Provide the (x, y) coordinate of the cell's center where the given text is located.  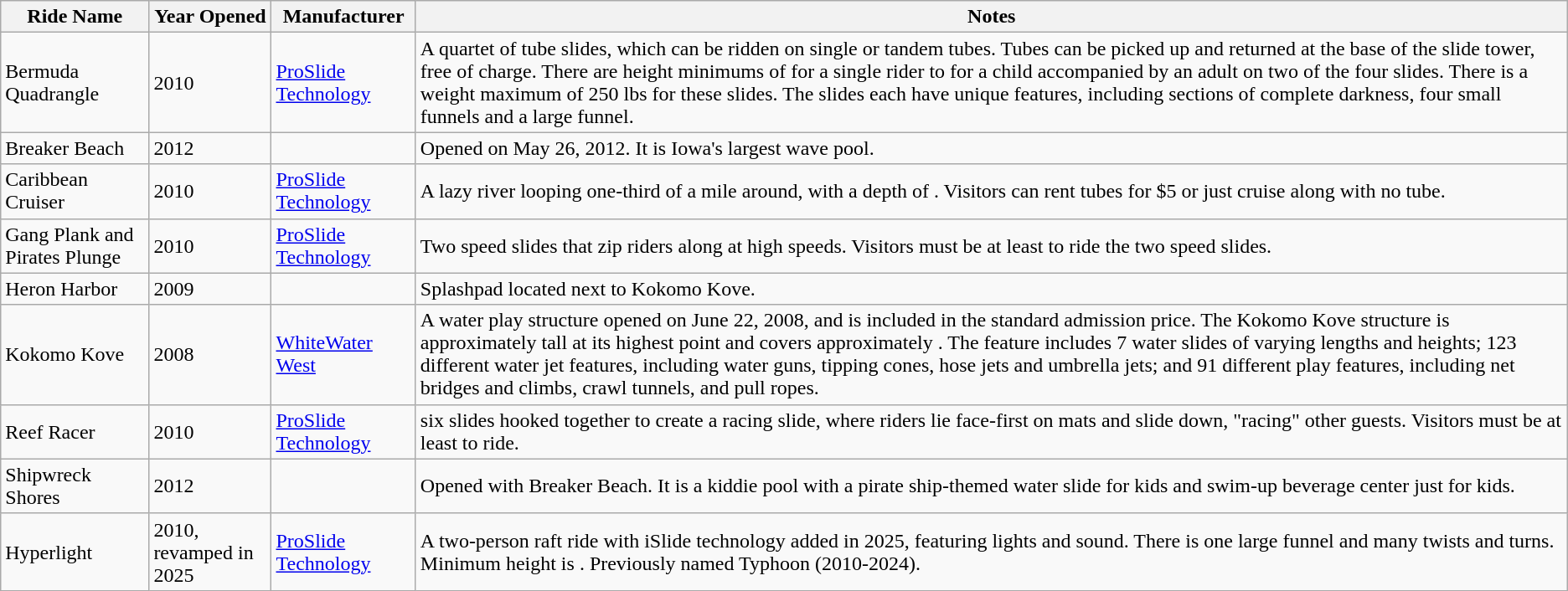
Caribbean Cruiser (75, 191)
Hyperlight (75, 552)
Kokomo Kove (75, 355)
Opened on May 26, 2012. It is Iowa's largest wave pool. (992, 148)
Manufacturer (343, 17)
2010, revamped in 2025 (210, 552)
Heron Harbor (75, 289)
Shipwreck Shores (75, 486)
Year Opened (210, 17)
Notes (992, 17)
Breaker Beach (75, 148)
A lazy river looping one-third of a mile around, with a depth of . Visitors can rent tubes for $5 or just cruise along with no tube. (992, 191)
Opened with Breaker Beach. It is a kiddie pool with a pirate ship-themed water slide for kids and swim-up beverage center just for kids. (992, 486)
Ride Name (75, 17)
WhiteWater West (343, 355)
2009 (210, 289)
Bermuda Quadrangle (75, 82)
Two speed slides that zip riders along at high speeds. Visitors must be at least to ride the two speed slides. (992, 246)
Reef Racer (75, 432)
Splashpad located next to Kokomo Kove. (992, 289)
2008 (210, 355)
Gang Plank and Pirates Plunge (75, 246)
